Scan for the cell matching the given text and deliver its (X, Y) coordinate at center. 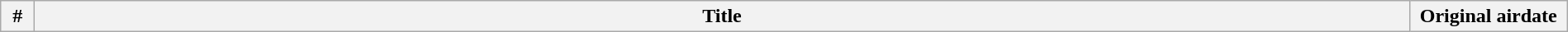
Original airdate (1489, 16)
# (18, 16)
Title (722, 16)
